Locate the cell with the specified text and output its (x, y) center coordinate. 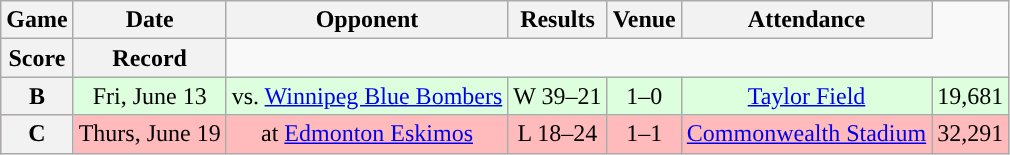
at Edmonton Eskimos (367, 134)
Fri, June 13 (150, 96)
B (37, 96)
Date (150, 20)
Results (558, 20)
19,681 (970, 96)
L 18–24 (558, 134)
1–0 (644, 96)
C (37, 134)
vs. Winnipeg Blue Bombers (367, 96)
Game (37, 20)
1–1 (644, 134)
W 39–21 (558, 96)
Venue (644, 20)
32,291 (970, 134)
Opponent (367, 20)
Taylor Field (806, 96)
Record (150, 58)
Attendance (806, 20)
Thurs, June 19 (150, 134)
Commonwealth Stadium (806, 134)
Score (37, 58)
